Detect which cell encompasses the target text, then output its (x, y) center coordinate. 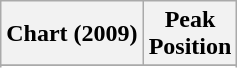
PeakPosition (190, 34)
Chart (2009) (72, 34)
